Extract the (x, y) coordinate from the center of the cell holding the provided text.  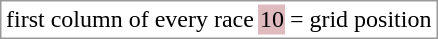
= grid position (360, 19)
10 (272, 19)
first column of every race (130, 19)
